Pinpoint the cell where the given text exists, returning its [X, Y] midpoint coordinate. 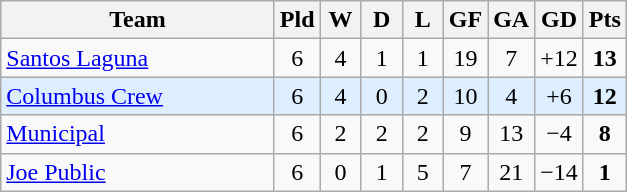
10 [465, 96]
GD [560, 20]
+6 [560, 96]
21 [512, 172]
12 [604, 96]
Municipal [138, 134]
Pts [604, 20]
9 [465, 134]
8 [604, 134]
−14 [560, 172]
Team [138, 20]
−4 [560, 134]
W [340, 20]
D [382, 20]
5 [422, 172]
Pld [297, 20]
+12 [560, 58]
19 [465, 58]
GA [512, 20]
Columbus Crew [138, 96]
Santos Laguna [138, 58]
L [422, 20]
GF [465, 20]
Joe Public [138, 172]
